Scan for the cell matching the given text and deliver its (X, Y) coordinate at center. 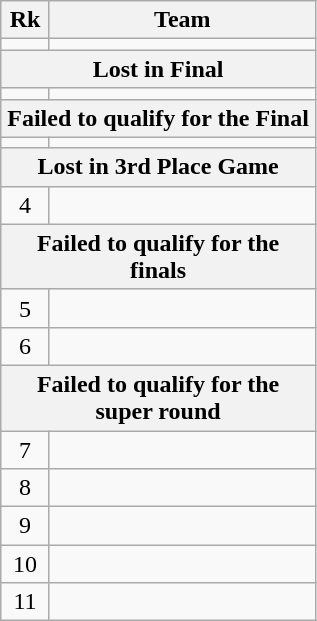
Failed to qualify for the finals (158, 256)
Failed to qualify for the Final (158, 118)
Lost in 3rd Place Game (158, 167)
7 (26, 449)
Lost in Final (158, 69)
11 (26, 602)
4 (26, 205)
6 (26, 346)
8 (26, 488)
5 (26, 308)
9 (26, 526)
Rk (26, 20)
10 (26, 564)
Failed to qualify for the super round (158, 398)
Team (182, 20)
